Determine the (x, y) coordinate at the center of the cell enclosing the given text.  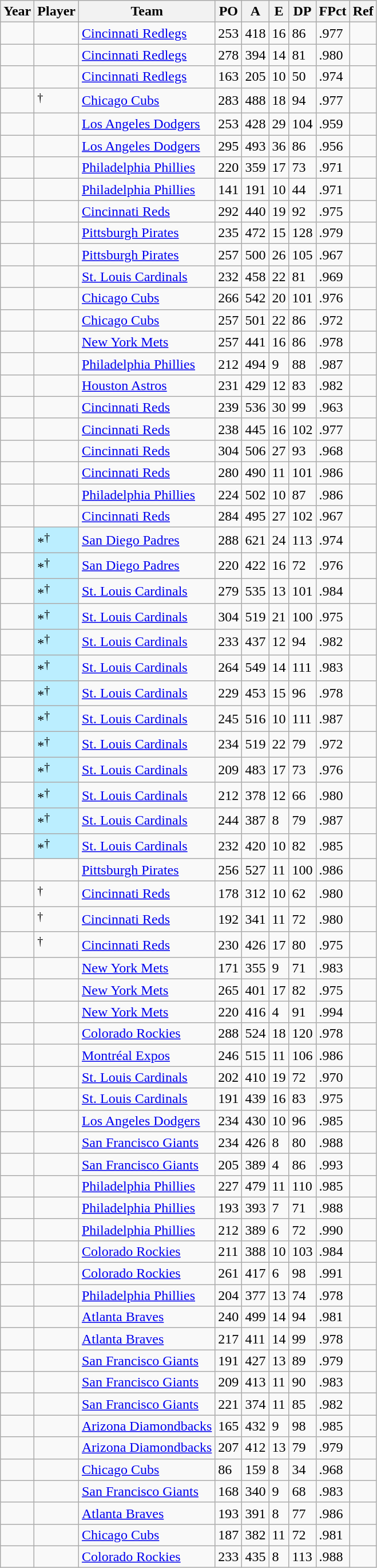
29 (279, 124)
20 (279, 298)
PO (229, 11)
502 (255, 495)
458 (255, 277)
.970 (333, 1077)
472 (255, 233)
A (255, 11)
359 (255, 168)
Montréal Expos (146, 1055)
68 (302, 1491)
453 (255, 693)
382 (255, 1535)
418 (255, 33)
Team (146, 11)
62 (302, 893)
428 (255, 124)
279 (229, 591)
.956 (333, 146)
244 (229, 821)
231 (229, 385)
36 (279, 146)
256 (229, 870)
411 (255, 1339)
374 (255, 1404)
340 (255, 1491)
440 (255, 211)
245 (229, 719)
490 (255, 473)
378 (255, 795)
106 (302, 1055)
90 (302, 1382)
412 (255, 1448)
7 (279, 1208)
420 (255, 846)
24 (279, 541)
229 (229, 693)
292 (229, 211)
211 (229, 1251)
516 (255, 719)
388 (255, 1251)
.990 (333, 1230)
341 (255, 920)
141 (229, 190)
128 (302, 233)
437 (255, 643)
FPct (333, 11)
283 (229, 101)
230 (229, 945)
77 (302, 1513)
506 (255, 451)
246 (229, 1055)
171 (229, 968)
163 (229, 77)
483 (255, 770)
439 (255, 1099)
266 (229, 298)
74 (302, 1295)
Year (17, 11)
494 (255, 364)
265 (229, 990)
Player (57, 11)
93 (302, 451)
202 (229, 1077)
441 (255, 342)
88 (302, 364)
417 (255, 1274)
34 (302, 1469)
416 (255, 1012)
488 (255, 101)
DP (302, 11)
435 (255, 1557)
50 (302, 77)
500 (255, 255)
92 (302, 211)
30 (279, 407)
207 (229, 1448)
.993 (333, 1164)
168 (229, 1491)
264 (229, 668)
295 (229, 146)
280 (229, 473)
104 (302, 124)
261 (229, 1274)
429 (255, 385)
495 (255, 517)
515 (255, 1055)
.963 (333, 407)
499 (255, 1317)
Ref (363, 11)
445 (255, 429)
535 (255, 591)
527 (255, 870)
E (279, 11)
235 (229, 233)
430 (255, 1121)
393 (255, 1208)
355 (255, 968)
524 (255, 1034)
.969 (333, 277)
159 (255, 1469)
621 (255, 541)
240 (229, 1317)
413 (255, 1382)
427 (255, 1361)
227 (229, 1186)
501 (255, 320)
377 (255, 1295)
91 (302, 1012)
410 (255, 1077)
391 (255, 1513)
387 (255, 821)
192 (229, 920)
394 (255, 55)
493 (255, 146)
.994 (333, 1012)
85 (302, 1404)
217 (229, 1339)
66 (302, 795)
422 (255, 566)
87 (302, 495)
44 (302, 190)
312 (255, 893)
26 (279, 255)
536 (255, 407)
278 (229, 55)
432 (255, 1426)
239 (229, 407)
105 (302, 255)
.959 (333, 124)
238 (229, 429)
110 (302, 1186)
178 (229, 893)
187 (229, 1535)
Houston Astros (146, 385)
21 (279, 616)
120 (302, 1034)
89 (302, 1361)
165 (229, 1426)
401 (255, 990)
103 (302, 1251)
479 (255, 1186)
542 (255, 298)
.991 (333, 1274)
204 (229, 1295)
224 (229, 495)
549 (255, 668)
284 (229, 517)
221 (229, 1404)
